Determine the (x, y) coordinate at the center of the cell enclosing the given text.  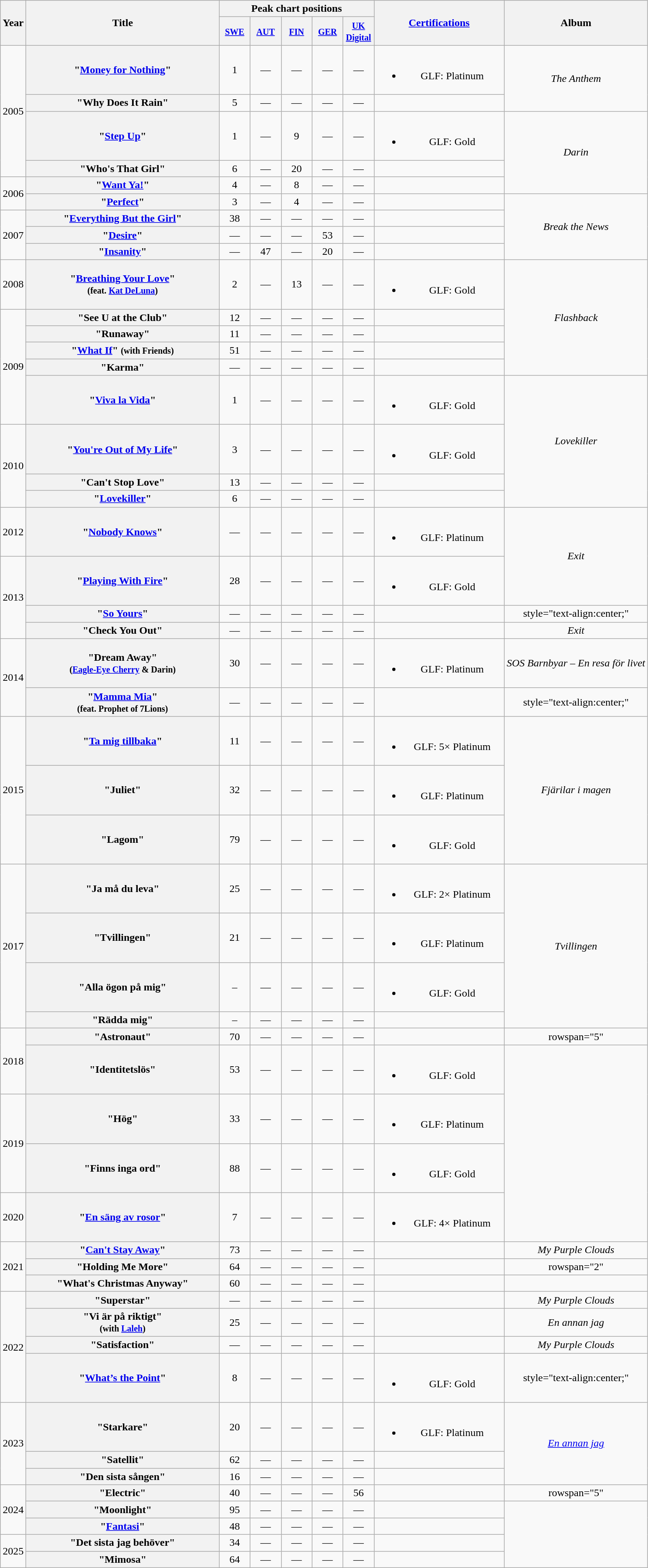
2 (234, 284)
2009 (13, 367)
"What’s the Point" (123, 1377)
73 (234, 1250)
Certifications (439, 23)
"Electric" (123, 1493)
"Ja må du leva" (123, 889)
2015 (13, 790)
"Money for Nothing" (123, 70)
"Perfect" (123, 202)
2019 (13, 1143)
60 (234, 1283)
Lovekiller (576, 441)
"Dream Away" (Eagle-Eye Cherry & Darin) (123, 663)
2014 (13, 677)
GER (328, 31)
SWE (234, 31)
2023 (13, 1443)
12 (234, 318)
"Finns inga ord" (123, 1168)
"Step Up" (123, 136)
51 (234, 351)
UK Digital (358, 31)
GLF: 2× Platinum (439, 889)
"Everything But the Girl" (123, 218)
"Karma" (123, 367)
"Juliet" (123, 790)
Darin (576, 152)
"What If" (with Friends) (123, 351)
38 (234, 218)
62 (234, 1460)
"Runaway" (123, 334)
40 (234, 1493)
2013 (13, 598)
rowspan="2" (576, 1267)
Peak chart positions (296, 9)
"Alla ögon på mig" (123, 987)
30 (234, 663)
Fjärilar i magen (576, 790)
Flashback (576, 317)
"Why Does It Rain" (123, 103)
"Can't Stay Away" (123, 1250)
"Tvillingen" (123, 938)
56 (358, 1493)
"See U at the Club" (123, 318)
48 (234, 1526)
2025 (13, 1551)
2012 (13, 531)
34 (234, 1543)
"You're Out of My Life" (123, 449)
47 (266, 251)
"Satellit" (123, 1460)
28 (234, 581)
70 (234, 1037)
"Insanity" (123, 251)
Break the News (576, 226)
Album (576, 23)
2024 (13, 1510)
"Det sista jag behöver" (123, 1543)
"Who's That Girl" (123, 169)
SOS Barnbyar – En resa för livet (576, 663)
2017 (13, 946)
2021 (13, 1267)
2006 (13, 193)
"Lovekiller" (123, 499)
"Ta mig tillbaka" (123, 740)
2020 (13, 1217)
"Identitetslös" (123, 1070)
GLF: 4× Platinum (439, 1217)
The Anthem (576, 78)
"Rädda mig" (123, 1020)
FIN (296, 31)
Tvillingen (576, 946)
2018 (13, 1061)
"Superstar" (123, 1300)
"Moonlight" (123, 1510)
"Astronaut" (123, 1037)
"Mamma Mia" (feat. Prophet of 7Lions) (123, 702)
"Want Ya!" (123, 185)
"En säng av rosor" (123, 1217)
"So Yours" (123, 614)
2022 (13, 1347)
"Starkare" (123, 1427)
"Breathing Your Love" (feat. Kat DeLuna) (123, 284)
95 (234, 1510)
"Viva la Vida" (123, 400)
AUT (266, 31)
"Satisfaction" (123, 1345)
33 (234, 1119)
2008 (13, 284)
88 (234, 1168)
9 (296, 136)
"Vi är på riktigt"(with Laleh) (123, 1322)
"Playing With Fire" (123, 581)
"Hög" (123, 1119)
7 (234, 1217)
"Nobody Knows" (123, 531)
"Mimosa" (123, 1559)
Year (13, 23)
32 (234, 790)
2005 (13, 111)
GLF: 5× Platinum (439, 740)
"Desire" (123, 235)
2007 (13, 235)
"Den sista sången" (123, 1477)
16 (234, 1477)
21 (234, 938)
"Holding Me More" (123, 1267)
"Check You Out" (123, 630)
79 (234, 839)
5 (234, 103)
"Lagom" (123, 839)
2010 (13, 466)
"What's Christmas Anyway" (123, 1283)
"Fantasi" (123, 1526)
"Can't Stop Love" (123, 482)
Title (123, 23)
